Provide the (X, Y) coordinate of the cell's center where the given text is located.  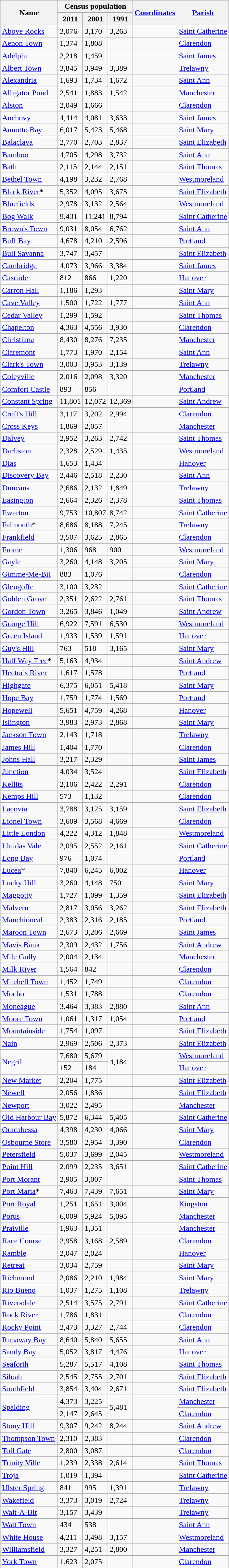
750 (120, 883)
Adelphi (29, 56)
Alligator Pond (29, 93)
2,506 (95, 1043)
2,310 (70, 1438)
2,309 (70, 945)
8,640 (70, 1340)
Oracabessa (29, 1130)
Rio Bueno (29, 1290)
Half Way Tree* (29, 661)
3,568 (95, 821)
900 (120, 550)
Hopewell (29, 710)
1,374 (70, 43)
2,761 (120, 599)
3,206 (95, 932)
2,759 (95, 1265)
1,569 (120, 698)
Maroon Town (29, 932)
1991 (120, 19)
2,724 (120, 1500)
1,539 (95, 636)
Falmouth* (29, 525)
2,969 (70, 1043)
Watt Town (29, 1525)
2,564 (120, 204)
3,117 (70, 414)
1,394 (95, 1475)
3,625 (95, 537)
2,047 (70, 1253)
7,591 (95, 624)
1,831 (95, 1315)
4,210 (95, 241)
2,086 (70, 1278)
5,052 (70, 1352)
2,905 (70, 1179)
Bull Savanna (29, 253)
3,389 (120, 68)
12,072 (95, 401)
2,701 (120, 1377)
Discovery Bay (29, 475)
2001 (95, 19)
Jackson Town (29, 735)
Lluidas Vale (29, 846)
Darliston (29, 451)
2,049 (70, 105)
6,375 (70, 685)
1,786 (70, 1315)
Point Hill (29, 1167)
3,464 (70, 1006)
3,949 (95, 68)
1,351 (95, 1228)
1,759 (70, 698)
5,418 (120, 685)
5,468 (120, 130)
1,808 (95, 43)
Petersfield (29, 1155)
4,298 (95, 155)
1,775 (95, 1080)
Maggotty (29, 895)
1,718 (95, 735)
2,338 (95, 1463)
2,230 (120, 475)
2,151 (120, 167)
Negril (29, 1062)
4,556 (95, 327)
Port Maria* (29, 1191)
2,495 (95, 1105)
Riversdale (29, 1302)
Golden Grove (29, 599)
Croft's Hill (29, 414)
3,034 (70, 1265)
3,125 (95, 809)
3,007 (95, 1179)
2,316 (95, 920)
2,791 (120, 1302)
8,430 (70, 340)
2,328 (70, 451)
2,351 (70, 599)
Porus (29, 1216)
2,004 (70, 957)
1,220 (120, 278)
3,056 (95, 907)
4,095 (95, 192)
1,074 (95, 858)
5,037 (70, 1155)
1,869 (70, 426)
883 (70, 574)
3,100 (70, 587)
5,423 (95, 130)
Dias (29, 463)
Troja (29, 1475)
152 (70, 1068)
1,459 (95, 56)
Parish (203, 13)
6,009 (70, 1216)
Long Bay (29, 858)
Kellits (29, 784)
3,225 (95, 1401)
Race Course (29, 1241)
2,669 (120, 932)
1,578 (95, 673)
Lucea* (29, 870)
Port Royal (29, 1204)
2,880 (120, 1006)
Clark's Town (29, 365)
Kingston (203, 1204)
1,359 (120, 895)
2,154 (120, 352)
2,673 (70, 932)
Mile Gully (29, 957)
5,840 (95, 1340)
4,251 (95, 1550)
Moneague (29, 1006)
2,378 (120, 500)
Little London (29, 833)
2,954 (95, 1142)
Newell (29, 1093)
Chapelton (29, 327)
4,934 (95, 661)
6,017 (70, 130)
4,081 (95, 117)
3,217 (70, 760)
1,693 (70, 80)
1,049 (120, 611)
Gayle (29, 562)
1,435 (120, 451)
2,446 (70, 475)
8,054 (95, 229)
Name (29, 13)
1,623 (70, 1562)
3,320 (120, 377)
3,580 (70, 1142)
6,344 (95, 1117)
9,753 (70, 512)
Lionel Town (29, 821)
Runaway Bay (29, 1340)
434 (70, 1525)
7,245 (120, 525)
968 (95, 550)
3,170 (95, 31)
6,002 (120, 870)
Toll Gate (29, 1451)
2,529 (95, 451)
2,744 (120, 1327)
1,251 (70, 1204)
995 (95, 1488)
7,840 (70, 870)
3,845 (70, 68)
Claremont (29, 352)
4,034 (70, 772)
Constant Spring (29, 401)
4,312 (95, 833)
4,669 (120, 821)
Dalvey (29, 438)
Gordon Town (29, 611)
5,095 (120, 1216)
Spalding (29, 1407)
6,051 (95, 685)
3,373 (70, 1500)
1,061 (70, 1019)
1,933 (70, 636)
2,541 (70, 93)
3,265 (70, 611)
3,846 (95, 611)
5,517 (95, 1364)
Port Morant (29, 1179)
2,373 (120, 1043)
4,705 (70, 155)
Cedar Valley (29, 315)
Cave Valley (29, 303)
3,609 (70, 821)
1,239 (70, 1463)
Duncans (29, 488)
976 (70, 858)
2,218 (70, 56)
2,664 (70, 500)
2,098 (95, 377)
Williamsfield (29, 1550)
3,953 (95, 365)
3,966 (95, 266)
3,019 (95, 1500)
2,614 (120, 1463)
Manchioneal (29, 920)
184 (95, 1068)
5,405 (120, 1117)
Aenon Town (29, 43)
Alexandria (29, 80)
1,108 (120, 1290)
3,168 (95, 1241)
Black River* (29, 192)
3,132 (95, 204)
2,106 (70, 784)
3,022 (70, 1105)
2,865 (120, 537)
4,678 (70, 241)
8,742 (120, 512)
Anchovy (29, 117)
6,762 (120, 229)
3,930 (120, 327)
1,452 (70, 982)
1,097 (95, 1031)
3,139 (120, 365)
1,774 (95, 698)
4,398 (70, 1130)
2,770 (70, 142)
4,363 (70, 327)
7,680 (70, 1056)
9,307 (70, 1426)
2,115 (70, 167)
2,326 (95, 500)
Brown's Town (29, 229)
1,019 (70, 1475)
4,222 (70, 833)
2,994 (120, 414)
2,132 (95, 488)
1,777 (120, 303)
1,836 (95, 1093)
1,293 (95, 290)
2,016 (70, 377)
4,230 (95, 1130)
Seaforth (29, 1364)
2,291 (120, 784)
2,978 (70, 204)
2,045 (120, 1155)
3,076 (70, 31)
Rock River (29, 1315)
3,817 (95, 1352)
New Market (29, 1080)
763 (70, 648)
1,404 (70, 747)
Johns Hall (29, 760)
11,241 (95, 216)
Ramble (29, 1253)
1,848 (120, 833)
4,073 (70, 266)
1,564 (70, 969)
1,037 (70, 1290)
2,075 (95, 1562)
Siloah (29, 1377)
2,422 (95, 784)
3,404 (95, 1389)
5,163 (70, 661)
Newport (29, 1105)
3,165 (120, 648)
4,211 (70, 1537)
2,768 (120, 179)
Cross Keys (29, 426)
3,507 (70, 537)
3,159 (120, 809)
9,031 (70, 229)
7,463 (70, 1191)
2,514 (70, 1302)
3,383 (95, 1006)
Hector's River (29, 673)
Easington (29, 500)
4,184 (120, 1062)
Moore Town (29, 1019)
1,531 (70, 994)
Trinity Ville (29, 1463)
1,299 (70, 315)
1,666 (95, 105)
1,054 (120, 1019)
Mitchell Town (29, 982)
Old Harbour Bay (29, 1117)
York Town (29, 1562)
5,872 (70, 1117)
3,747 (70, 253)
10,807 (95, 512)
1,617 (70, 673)
Junction (29, 772)
3,651 (120, 1167)
1,883 (95, 93)
8,276 (95, 340)
Coleyville (29, 377)
841 (70, 1488)
Osbourne Store (29, 1142)
1,275 (95, 1290)
Glengoffe (29, 587)
2,645 (95, 1414)
Cascade (29, 278)
Lucky Hill (29, 883)
1,734 (95, 80)
2,958 (70, 1241)
Frome (29, 550)
1,754 (70, 1031)
2,952 (70, 438)
1,672 (120, 80)
1,756 (120, 945)
Buff Bay (29, 241)
2011 (70, 19)
2,235 (95, 1167)
Pratville (29, 1228)
4,198 (70, 179)
1,727 (70, 895)
1,391 (120, 1488)
Kemps Hill (29, 796)
2,095 (70, 846)
James Hill (29, 747)
Frankfield (29, 537)
2,099 (70, 1167)
1,773 (70, 352)
Bath (29, 167)
Bog Walk (29, 216)
Lacovia (29, 809)
Comfort Castle (29, 389)
893 (70, 389)
5,481 (120, 1407)
2,024 (95, 1253)
3,788 (70, 809)
3,675 (120, 192)
Rocky Point (29, 1327)
5,651 (70, 710)
2,973 (95, 722)
Hope Bay (29, 698)
3,205 (120, 562)
1,653 (70, 463)
5,287 (70, 1364)
9,431 (70, 216)
3,262 (120, 907)
573 (70, 796)
Above Rocks (29, 31)
9,242 (95, 1426)
Stony Hill (29, 1426)
2,868 (120, 722)
Census population (95, 6)
3,633 (120, 117)
6,245 (95, 870)
Wakefield (29, 1500)
3,575 (95, 1302)
3,524 (95, 772)
2,473 (70, 1327)
6,530 (120, 624)
1,099 (95, 895)
Coordinates (155, 13)
Mountainside (29, 1031)
2,596 (120, 241)
1,434 (95, 463)
1,970 (95, 352)
866 (95, 278)
2,755 (95, 1377)
Bamboo (29, 155)
2,147 (70, 1414)
4,268 (120, 710)
3,699 (95, 1155)
2,742 (120, 438)
2,134 (95, 957)
3,854 (70, 1389)
Annotto Bay (29, 130)
Balaclava (29, 142)
2,161 (120, 846)
1,317 (95, 1019)
2,518 (95, 475)
2,817 (70, 907)
1,306 (70, 550)
7,235 (120, 340)
Islington (29, 722)
3,498 (95, 1537)
Malvern (29, 907)
2,204 (70, 1080)
2,185 (120, 920)
3,004 (120, 1204)
1,186 (70, 290)
4,759 (95, 710)
5,924 (95, 1216)
3,003 (70, 365)
2,056 (70, 1093)
Mocho (29, 994)
Christiana (29, 340)
Albert Town (29, 68)
2,686 (70, 488)
11,801 (70, 401)
Highgate (29, 685)
Green Island (29, 636)
Southfield (29, 1389)
4,476 (120, 1352)
4,373 (70, 1401)
3,457 (95, 253)
538 (95, 1525)
1,542 (120, 93)
Alston (29, 105)
1,788 (95, 994)
8,686 (70, 525)
8,188 (95, 525)
White House (29, 1537)
3,202 (95, 414)
842 (95, 969)
1,749 (95, 982)
4,414 (70, 117)
5,655 (120, 1340)
2,671 (120, 1389)
3,087 (95, 1451)
Bethel Town (29, 179)
1,722 (95, 303)
6,922 (70, 624)
Ulster Spring (29, 1488)
Retreat (29, 1265)
1,592 (95, 315)
Bluefields (29, 204)
2,589 (120, 1241)
3,732 (120, 155)
1,963 (70, 1228)
5,352 (70, 192)
2,057 (95, 426)
1,076 (95, 574)
2,703 (95, 142)
12,369 (120, 401)
8,794 (120, 216)
2,143 (70, 735)
4,108 (120, 1364)
2,837 (120, 142)
Grange Hill (29, 624)
Guy's Hill (29, 648)
Thompson Town (29, 1438)
1,651 (95, 1204)
7,439 (95, 1191)
1,132 (95, 796)
1,500 (70, 303)
1,770 (95, 747)
Nain (29, 1043)
3,439 (95, 1512)
2,552 (95, 846)
3,983 (70, 722)
Milk River (29, 969)
Mavis Bank (29, 945)
2,545 (70, 1377)
1,849 (120, 488)
7,651 (120, 1191)
2,144 (95, 167)
Wait-A-Bit (29, 1512)
Gimme-Me-Bit (29, 574)
Richmond (29, 1278)
5,679 (95, 1056)
1,591 (120, 636)
3,384 (120, 266)
8,244 (120, 1426)
4,066 (120, 1130)
856 (95, 389)
1,984 (120, 1278)
Cambridge (29, 266)
Carron Hall (29, 290)
Sandy Bay (29, 1352)
2,329 (95, 760)
812 (70, 278)
2,622 (95, 599)
518 (95, 648)
3,390 (120, 1142)
Ewarton (29, 512)
2,210 (95, 1278)
2,432 (95, 945)
